For the text-containing cell, return its midpoint in [x, y] coordinate format. 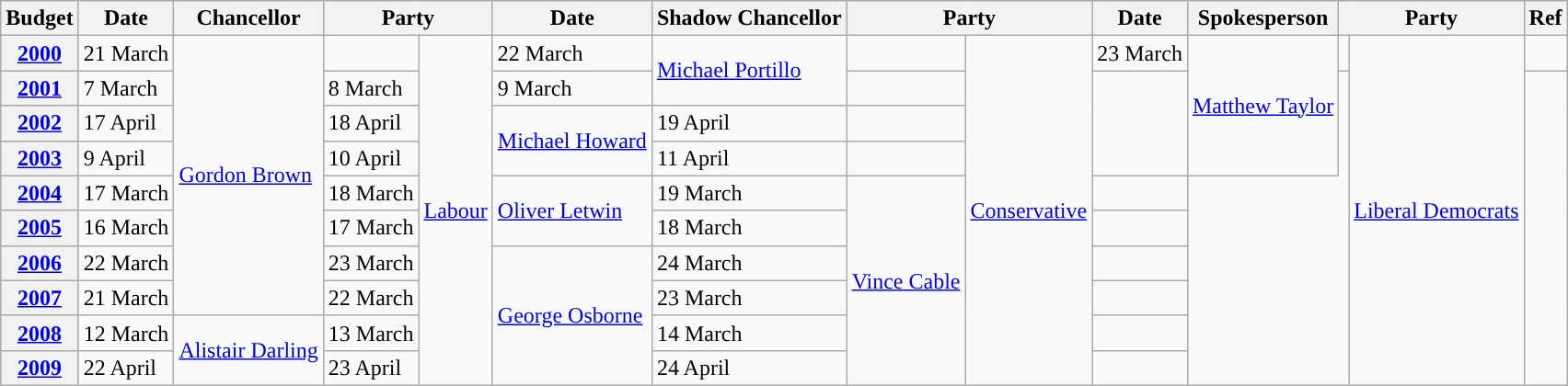
22 April [126, 368]
18 April [371, 123]
2001 [40, 88]
George Osborne [572, 315]
11 April [749, 158]
2008 [40, 333]
2005 [40, 228]
2009 [40, 368]
13 March [371, 333]
Oliver Letwin [572, 210]
Michael Howard [572, 141]
2004 [40, 193]
24 March [749, 263]
Gordon Brown [248, 176]
19 March [749, 193]
2000 [40, 53]
8 March [371, 88]
Matthew Taylor [1262, 106]
Liberal Democrats [1436, 211]
17 April [126, 123]
16 March [126, 228]
Ref [1546, 18]
Alistair Darling [248, 350]
Vince Cable [905, 280]
Conservative [1029, 211]
7 March [126, 88]
10 April [371, 158]
2003 [40, 158]
23 April [371, 368]
2002 [40, 123]
Michael Portillo [749, 71]
2006 [40, 263]
24 April [749, 368]
Budget [40, 18]
2007 [40, 298]
12 March [126, 333]
9 March [572, 88]
9 April [126, 158]
Shadow Chancellor [749, 18]
Chancellor [248, 18]
Spokesperson [1262, 18]
14 March [749, 333]
Labour [455, 211]
19 April [749, 123]
